Scan for the cell matching the given text and deliver its [x, y] coordinate at center. 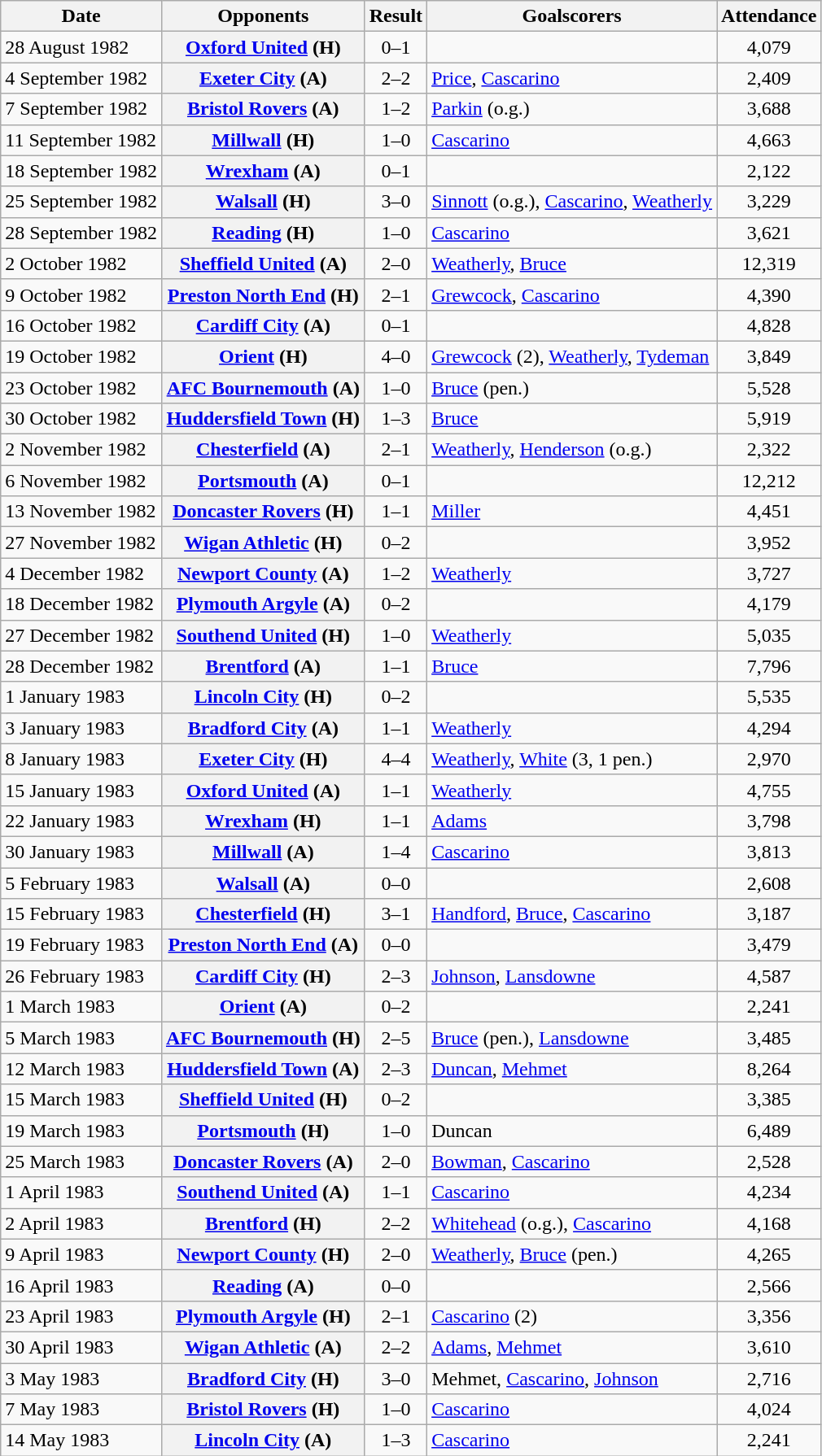
26 February 1983 [81, 976]
Handford, Bruce, Cascarino [572, 914]
Southend United (A) [263, 1192]
Oxford United (A) [263, 790]
19 February 1983 [81, 945]
30 January 1983 [81, 852]
15 February 1983 [81, 914]
Orient (H) [263, 356]
18 December 1982 [81, 604]
3,688 [769, 109]
22 January 1983 [81, 821]
Exeter City (A) [263, 78]
4 September 1982 [81, 78]
2 November 1982 [81, 450]
3,479 [769, 945]
3,356 [769, 1316]
27 November 1982 [81, 543]
4,294 [769, 728]
Bradford City (H) [263, 1379]
Doncaster Rovers (H) [263, 512]
12,212 [769, 481]
Bristol Rovers (H) [263, 1410]
Attendance [769, 16]
5,035 [769, 635]
28 August 1982 [81, 47]
Johnson, Lansdowne [572, 976]
14 May 1983 [81, 1441]
4,234 [769, 1192]
4–4 [396, 759]
Reading (H) [263, 233]
Result [396, 16]
6,489 [769, 1131]
Preston North End (H) [263, 294]
13 November 1982 [81, 512]
Portsmouth (A) [263, 481]
4,390 [769, 294]
4,265 [769, 1254]
Grewcock, Cascarino [572, 294]
28 September 1982 [81, 233]
Mehmet, Cascarino, Johnson [572, 1379]
Sheffield United (A) [263, 264]
19 March 1983 [81, 1131]
7 May 1983 [81, 1410]
3,385 [769, 1100]
Date [81, 16]
19 October 1982 [81, 356]
Wigan Athletic (A) [263, 1347]
3,229 [769, 202]
Huddersfield Town (H) [263, 419]
2–5 [396, 1038]
Bradford City (A) [263, 728]
Opponents [263, 16]
Lincoln City (H) [263, 697]
Exeter City (H) [263, 759]
27 December 1982 [81, 635]
Bristol Rovers (A) [263, 109]
1–4 [396, 852]
4,079 [769, 47]
8 January 1983 [81, 759]
2,322 [769, 450]
Weatherly, Bruce (pen.) [572, 1254]
Reading (A) [263, 1285]
15 March 1983 [81, 1100]
Oxford United (H) [263, 47]
Adams, Mehmet [572, 1347]
16 April 1983 [81, 1285]
4,587 [769, 976]
Doncaster Rovers (A) [263, 1162]
5 February 1983 [81, 883]
Chesterfield (H) [263, 914]
Wrexham (H) [263, 821]
2 April 1983 [81, 1223]
2,409 [769, 78]
Sheffield United (H) [263, 1100]
Wigan Athletic (H) [263, 543]
3,727 [769, 573]
2,566 [769, 1285]
4,179 [769, 604]
25 March 1983 [81, 1162]
3,187 [769, 914]
15 January 1983 [81, 790]
1 March 1983 [81, 1007]
4,755 [769, 790]
Parkin (o.g.) [572, 109]
2,528 [769, 1162]
3,798 [769, 821]
9 April 1983 [81, 1254]
Portsmouth (H) [263, 1131]
28 December 1982 [81, 666]
Wrexham (A) [263, 171]
Millwall (A) [263, 852]
Bruce (pen.), Lansdowne [572, 1038]
Plymouth Argyle (A) [263, 604]
8,264 [769, 1069]
2,122 [769, 171]
Grewcock (2), Weatherly, Tydeman [572, 356]
Duncan [572, 1131]
1 January 1983 [81, 697]
5 March 1983 [81, 1038]
Adams [572, 821]
25 September 1982 [81, 202]
Orient (A) [263, 1007]
3,621 [769, 233]
4,451 [769, 512]
Cardiff City (H) [263, 976]
3,952 [769, 543]
Goalscorers [572, 16]
2,608 [769, 883]
Bruce (pen.) [572, 388]
6 November 1982 [81, 481]
Weatherly, Bruce [572, 264]
4,168 [769, 1223]
9 October 1982 [81, 294]
Bowman, Cascarino [572, 1162]
2,716 [769, 1379]
Cascarino (2) [572, 1316]
11 September 1982 [81, 140]
3,813 [769, 852]
30 April 1983 [81, 1347]
3 January 1983 [81, 728]
3 May 1983 [81, 1379]
Huddersfield Town (A) [263, 1069]
12 March 1983 [81, 1069]
Plymouth Argyle (H) [263, 1316]
30 October 1982 [81, 419]
Southend United (H) [263, 635]
5,919 [769, 419]
Walsall (A) [263, 883]
7 September 1982 [81, 109]
3–1 [396, 914]
Weatherly, White (3, 1 pen.) [572, 759]
4,024 [769, 1410]
3,485 [769, 1038]
5,528 [769, 388]
23 April 1983 [81, 1316]
Sinnott (o.g.), Cascarino, Weatherly [572, 202]
4 December 1982 [81, 573]
Brentford (H) [263, 1223]
Brentford (A) [263, 666]
3,610 [769, 1347]
AFC Bournemouth (H) [263, 1038]
Price, Cascarino [572, 78]
Lincoln City (A) [263, 1441]
4,828 [769, 325]
3,849 [769, 356]
5,535 [769, 697]
AFC Bournemouth (A) [263, 388]
Duncan, Mehmet [572, 1069]
12,319 [769, 264]
23 October 1982 [81, 388]
Preston North End (A) [263, 945]
Weatherly, Henderson (o.g.) [572, 450]
18 September 1982 [81, 171]
2,970 [769, 759]
Newport County (A) [263, 573]
Whitehead (o.g.), Cascarino [572, 1223]
1 April 1983 [81, 1192]
Millwall (H) [263, 140]
Newport County (H) [263, 1254]
Cardiff City (A) [263, 325]
4–0 [396, 356]
16 October 1982 [81, 325]
Chesterfield (A) [263, 450]
Walsall (H) [263, 202]
4,663 [769, 140]
7,796 [769, 666]
Miller [572, 512]
2 October 1982 [81, 264]
